Pinpoint the cell where the given text exists, returning its (X, Y) midpoint coordinate. 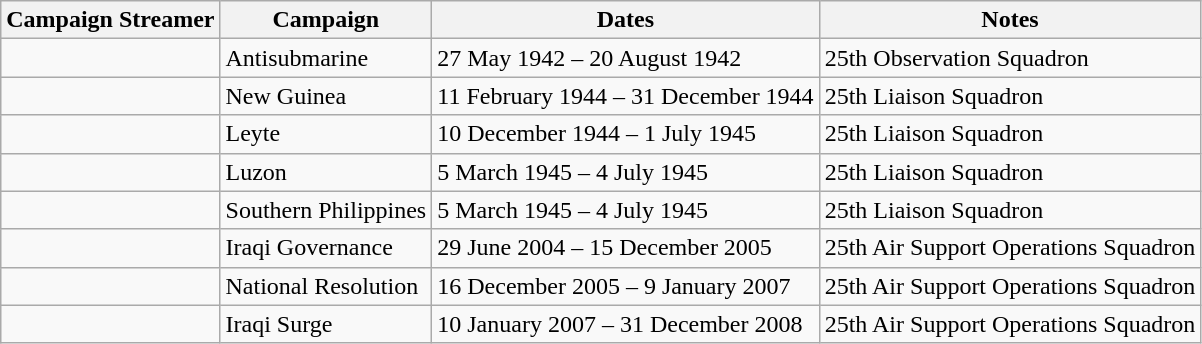
10 January 2007 – 31 December 2008 (626, 324)
National Resolution (326, 286)
27 May 1942 – 20 August 1942 (626, 58)
Antisubmarine (326, 58)
16 December 2005 – 9 January 2007 (626, 286)
Luzon (326, 172)
Southern Philippines (326, 210)
Campaign (326, 20)
10 December 1944 – 1 July 1945 (626, 134)
25th Observation Squadron (1010, 58)
Dates (626, 20)
Notes (1010, 20)
Iraqi Surge (326, 324)
Campaign Streamer (110, 20)
Iraqi Governance (326, 248)
29 June 2004 – 15 December 2005 (626, 248)
Leyte (326, 134)
New Guinea (326, 96)
11 February 1944 – 31 December 1944 (626, 96)
